Find where the given text appears and provide that cell's center as (X, Y) coordinate. 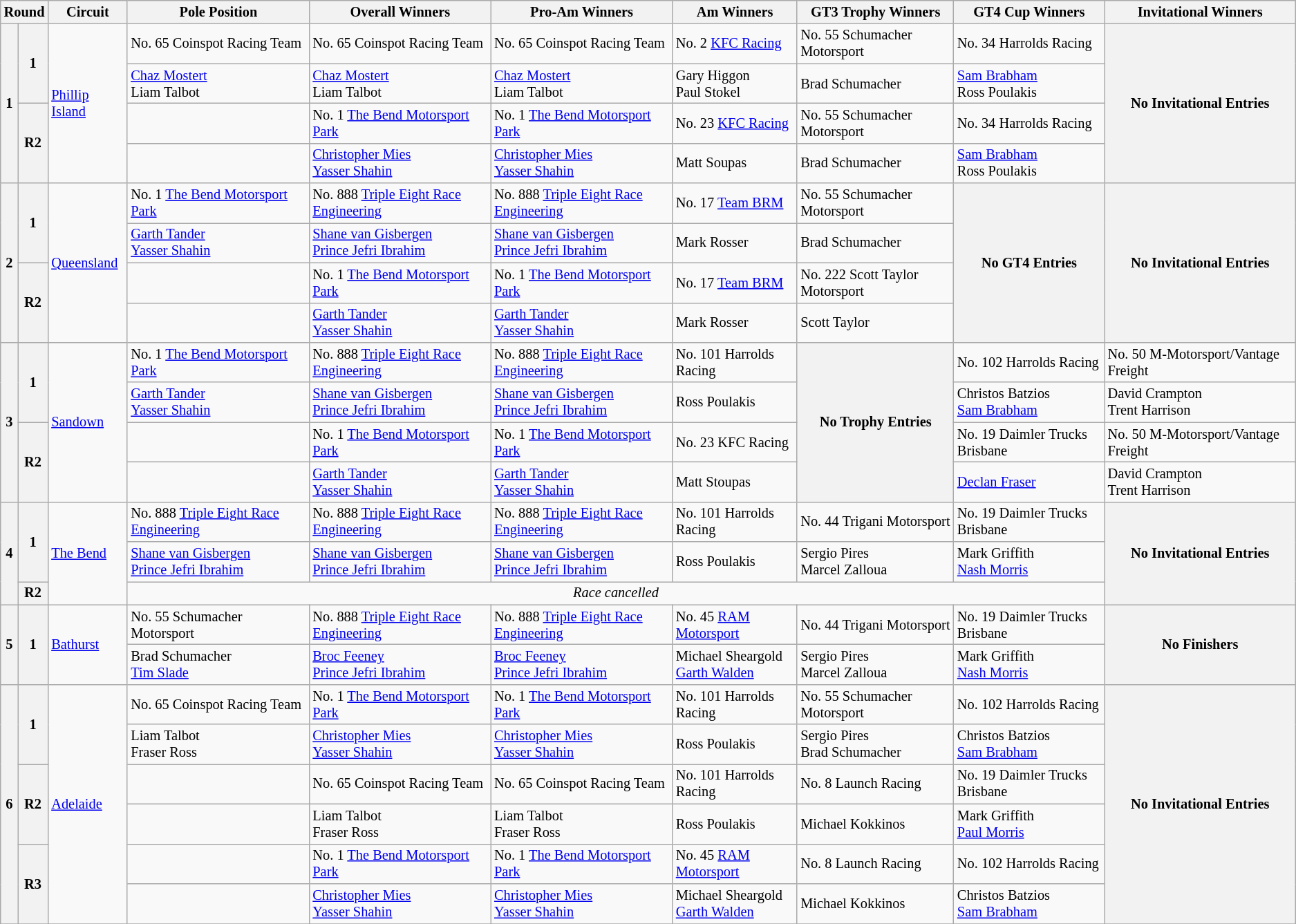
GT3 Trophy Winners (875, 12)
No. 2 KFC Racing (735, 44)
Brad Schumacher Tim Slade (218, 664)
No Finishers (1200, 644)
No. 222 Scott Taylor Motorsport (875, 283)
3 (10, 422)
Queensland (87, 263)
Adelaide (87, 804)
R3 (33, 883)
Scott Taylor (875, 323)
Pro-Am Winners (582, 12)
Mark Griffith Paul Morris (1029, 824)
2 (10, 263)
Pole Position (218, 12)
Bathurst (87, 644)
Race cancelled (615, 593)
Matt Soupas (735, 163)
6 (10, 804)
Am Winners (735, 12)
The Bend (87, 553)
No Trophy Entries (875, 422)
Gary Higgon Paul Stokel (735, 84)
4 (10, 553)
Round (25, 12)
Invitational Winners (1200, 12)
5 (10, 644)
Sergio Pires Brad Schumacher (875, 744)
Declan Fraser (1029, 482)
Sandown (87, 422)
Phillip Island (87, 104)
Matt Stoupas (735, 482)
GT4 Cup Winners (1029, 12)
Circuit (87, 12)
Overall Winners (400, 12)
No GT4 Entries (1029, 263)
